Return (x, y) of the center of cell containing provided text 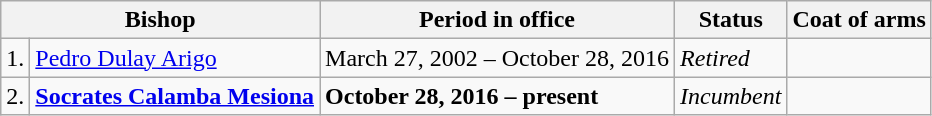
1. (16, 58)
Pedro Dulay Arigo (175, 58)
October 28, 2016 – present (498, 96)
Retired (731, 58)
March 27, 2002 – October 28, 2016 (498, 58)
Coat of arms (859, 20)
2. (16, 96)
Period in office (498, 20)
Bishop (160, 20)
Socrates Calamba Mesiona (175, 96)
Incumbent (731, 96)
Status (731, 20)
